Return the (X, Y) coordinate for the center point of the cell that contains the specified text.  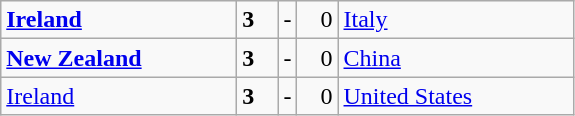
Italy (456, 20)
New Zealand (119, 58)
United States (456, 96)
China (456, 58)
